Output the (X, Y) coordinate of the center of the cell containing the given text.  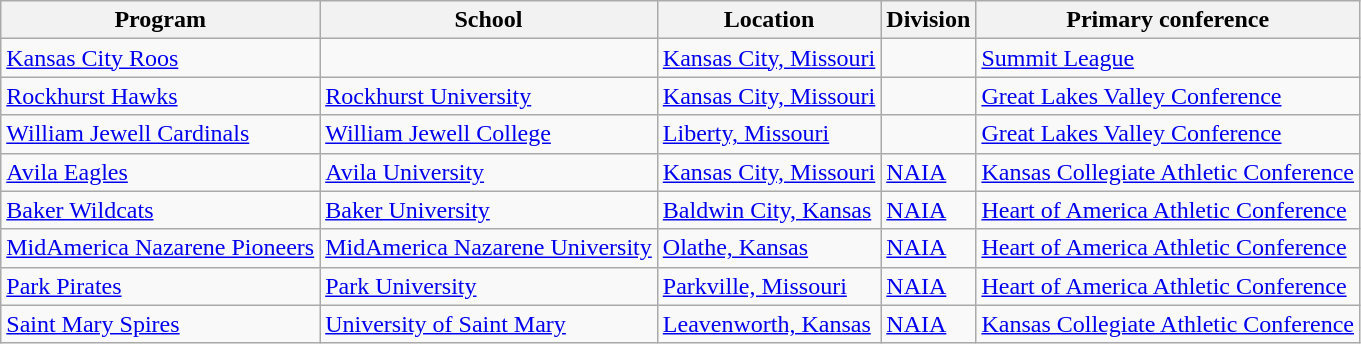
Saint Mary Spires (160, 324)
Kansas City Roos (160, 58)
Baker University (489, 210)
MidAmerica Nazarene Pioneers (160, 248)
Park Pirates (160, 286)
Rockhurst University (489, 96)
Location (769, 20)
Summit League (1168, 58)
MidAmerica Nazarene University (489, 248)
Avila University (489, 172)
Liberty, Missouri (769, 134)
William Jewell College (489, 134)
Olathe, Kansas (769, 248)
Baker Wildcats (160, 210)
Park University (489, 286)
Leavenworth, Kansas (769, 324)
Rockhurst Hawks (160, 96)
University of Saint Mary (489, 324)
Program (160, 20)
Parkville, Missouri (769, 286)
Division (928, 20)
Primary conference (1168, 20)
Avila Eagles (160, 172)
Baldwin City, Kansas (769, 210)
William Jewell Cardinals (160, 134)
School (489, 20)
